From the cell containing the given text, extract its center point as [x, y] coordinate. 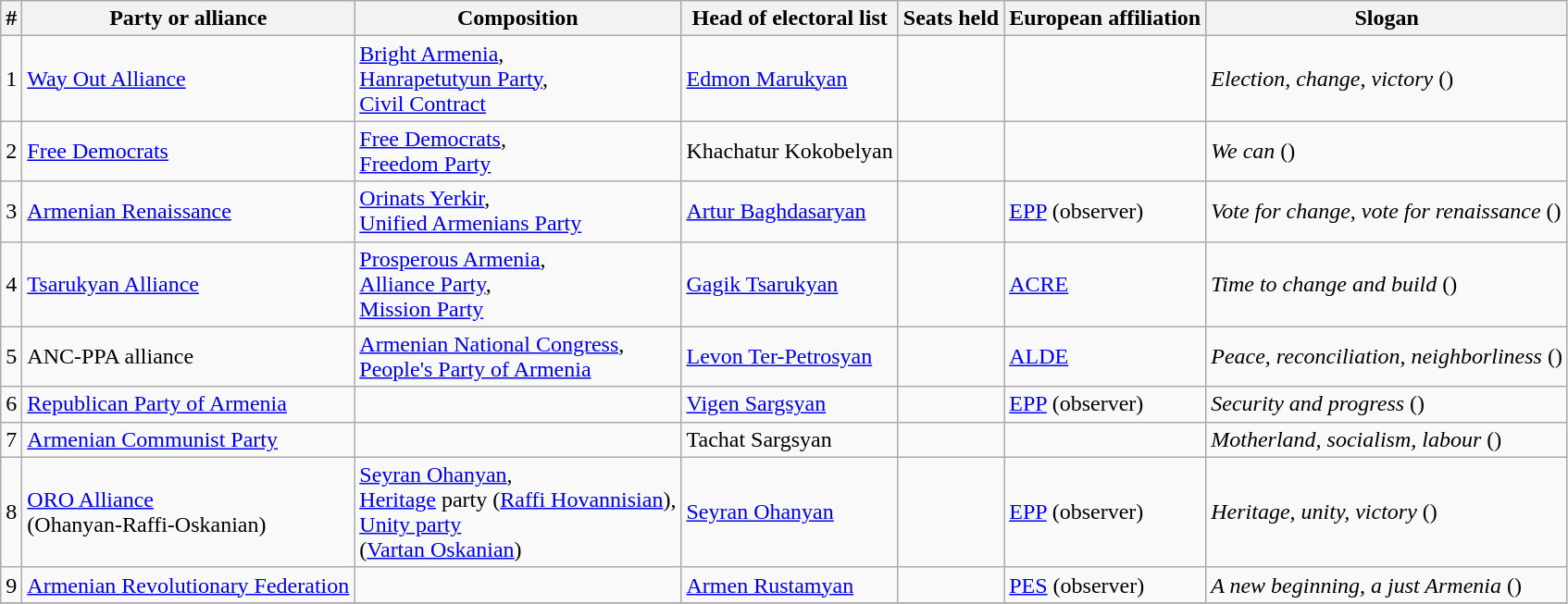
Gagik Tsarukyan [790, 284]
Levon Ter-Petrosyan [790, 357]
Khachatur Kokobelyan [790, 152]
1 [11, 79]
2 [11, 152]
Free Democrats,Freedom Party [518, 152]
Orinats Yerkir,Unified Armenians Party [518, 211]
We can () [1387, 152]
Motherland, socialism, labour () [1387, 439]
Armenian Renaissance [189, 211]
Party or alliance [189, 18]
Prosperous Armenia,Alliance Party,Mission Party [518, 284]
Vigen Sargsyan [790, 404]
Armenian Revolutionary Federation [189, 585]
8 [11, 512]
Tachat Sargsyan [790, 439]
Security and progress () [1387, 404]
5 [11, 357]
Armenian National Congress,People's Party of Armenia [518, 357]
6 [11, 404]
Head of electoral list [790, 18]
PES (observer) [1105, 585]
Free Democrats [189, 152]
Armenian Communist Party [189, 439]
ALDE [1105, 357]
7 [11, 439]
Artur Baghdasaryan [790, 211]
Republican Party of Armenia [189, 404]
Bright Armenia,Hanrapetutyun Party,Civil Contract [518, 79]
Armen Rustamyan [790, 585]
Slogan [1387, 18]
9 [11, 585]
Election, change, victory () [1387, 79]
A new beginning, a just Armenia () [1387, 585]
4 [11, 284]
Way Out Alliance [189, 79]
Peace, reconciliation, neighborliness () [1387, 357]
Composition [518, 18]
Vote for change, vote for renaissance () [1387, 211]
Seyran Ohanyan [790, 512]
3 [11, 211]
# [11, 18]
European affiliation [1105, 18]
ACRE [1105, 284]
Seats held [951, 18]
Edmon Marukyan [790, 79]
Seyran Ohanyan,Heritage party (Raffi Hovannisian),Unity party(Vartan Oskanian) [518, 512]
Tsarukyan Alliance [189, 284]
Time to change and build () [1387, 284]
ANC-PPA alliance [189, 357]
Heritage, unity, victory () [1387, 512]
ORO Alliance (Ohanyan-Raffi-Oskanian) [189, 512]
